Search for the cell housing the specified text and yield its (X, Y) center coordinate. 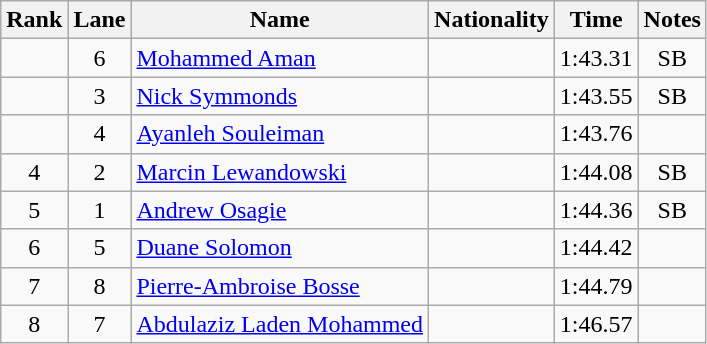
Ayanleh Souleiman (280, 134)
Nationality (492, 20)
1:44.42 (596, 248)
Time (596, 20)
1:43.55 (596, 96)
3 (100, 96)
Name (280, 20)
1 (100, 210)
1:43.31 (596, 58)
2 (100, 172)
1:44.79 (596, 286)
1:43.76 (596, 134)
1:44.08 (596, 172)
Andrew Osagie (280, 210)
Nick Symmonds (280, 96)
Marcin Lewandowski (280, 172)
Pierre-Ambroise Bosse (280, 286)
Rank (34, 20)
1:46.57 (596, 324)
1:44.36 (596, 210)
Notes (672, 20)
Abdulaziz Laden Mohammed (280, 324)
Duane Solomon (280, 248)
Mohammed Aman (280, 58)
Lane (100, 20)
